Find where the given text appears and provide that cell's center as [X, Y] coordinate. 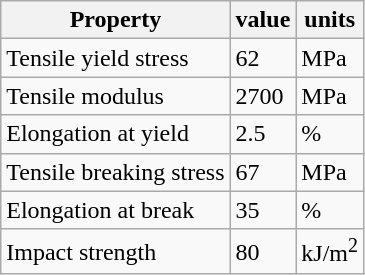
Impact strength [116, 252]
35 [263, 210]
Tensile yield stress [116, 58]
2700 [263, 96]
Elongation at break [116, 210]
Property [116, 20]
Tensile modulus [116, 96]
Elongation at yield [116, 134]
kJ/m2 [330, 252]
2.5 [263, 134]
units [330, 20]
value [263, 20]
Tensile breaking stress [116, 172]
67 [263, 172]
62 [263, 58]
80 [263, 252]
